Return the (X, Y) coordinate for the center point of the cell that contains the specified text.  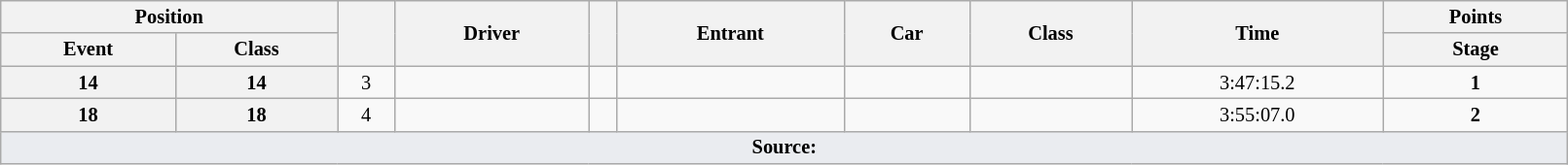
4 (366, 115)
Driver (492, 33)
Stage (1476, 49)
1 (1476, 82)
Position (169, 16)
Source: (784, 148)
Points (1476, 16)
Car (907, 33)
Entrant (730, 33)
Event (89, 49)
2 (1476, 115)
3:55:07.0 (1258, 115)
Time (1258, 33)
3 (366, 82)
3:47:15.2 (1258, 82)
